Find where the given text appears and provide that cell's center as (X, Y) coordinate. 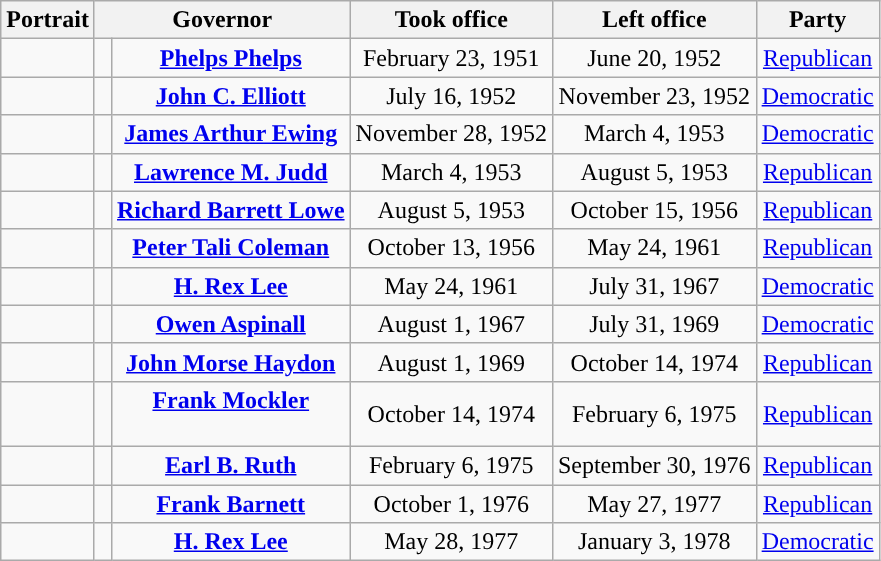
Governor (222, 20)
Frank Barnett (230, 503)
Frank Mockler (230, 414)
October 13, 1956 (451, 248)
Took office (451, 20)
November 28, 1952 (451, 134)
James Arthur Ewing (230, 134)
February 23, 1951 (451, 58)
Owen Aspinall (230, 324)
October 1, 1976 (451, 503)
Portrait (48, 20)
January 3, 1978 (654, 542)
August 1, 1967 (451, 324)
September 30, 1976 (654, 465)
July 31, 1967 (654, 286)
Left office (654, 20)
Peter Tali Coleman (230, 248)
July 31, 1969 (654, 324)
October 15, 1956 (654, 210)
Richard Barrett Lowe (230, 210)
May 27, 1977 (654, 503)
Phelps Phelps (230, 58)
August 1, 1969 (451, 362)
Earl B. Ruth (230, 465)
June 20, 1952 (654, 58)
John C. Elliott (230, 96)
July 16, 1952 (451, 96)
John Morse Haydon (230, 362)
Lawrence M. Judd (230, 172)
Party (818, 20)
May 28, 1977 (451, 542)
November 23, 1952 (654, 96)
